Find where the given text appears and provide that cell's center as (x, y) coordinate. 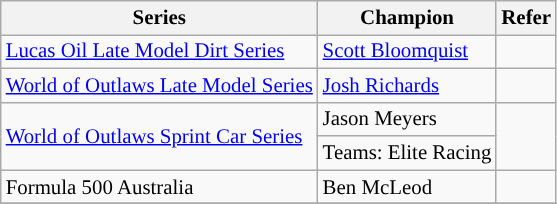
Champion (408, 18)
Jason Meyers (408, 119)
Ben McLeod (408, 187)
Lucas Oil Late Model Dirt Series (160, 51)
Formula 500 Australia (160, 187)
Josh Richards (408, 85)
World of Outlaws Late Model Series (160, 85)
Teams: Elite Racing (408, 153)
Series (160, 18)
Refer (526, 18)
Scott Bloomquist (408, 51)
World of Outlaws Sprint Car Series (160, 136)
